Determine the [x, y] coordinate at the center of the cell enclosing the given text.  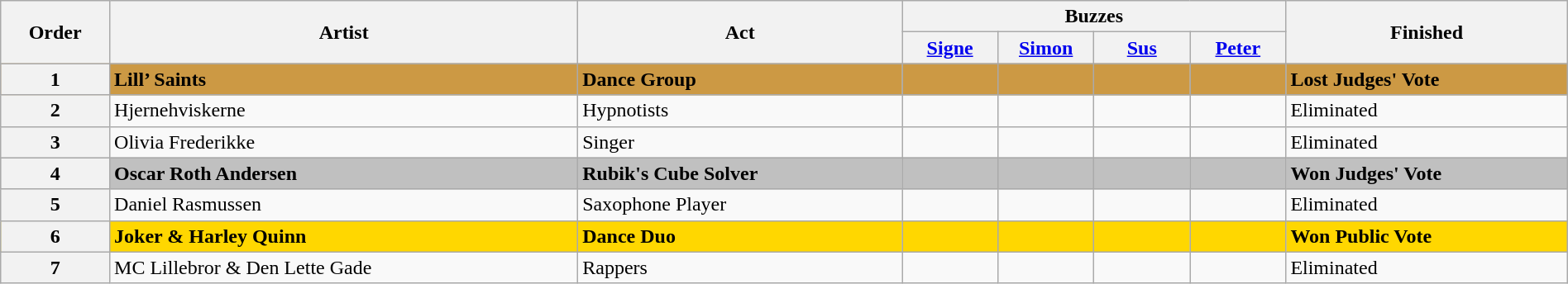
Daniel Rasmussen [344, 205]
4 [55, 173]
Simon [1046, 48]
Peter [1238, 48]
3 [55, 142]
Rappers [740, 267]
Joker & Harley Quinn [344, 236]
Rubik's Cube Solver [740, 173]
1 [55, 79]
Dance Group [740, 79]
Dance Duo [740, 236]
7 [55, 267]
5 [55, 205]
Signe [950, 48]
Olivia Frederikke [344, 142]
Act [740, 32]
Buzzes [1094, 17]
Singer [740, 142]
Artist [344, 32]
Won Public Vote [1427, 236]
Saxophone Player [740, 205]
Sus [1142, 48]
Finished [1427, 32]
Oscar Roth Andersen [344, 173]
Hypnotists [740, 111]
Lost Judges' Vote [1427, 79]
MC Lillebror & Den Lette Gade [344, 267]
Won Judges' Vote [1427, 173]
Order [55, 32]
Hjernehviskerne [344, 111]
6 [55, 236]
Lill’ Saints [344, 79]
2 [55, 111]
